Output the [X, Y] coordinate of the center of the cell containing the given text.  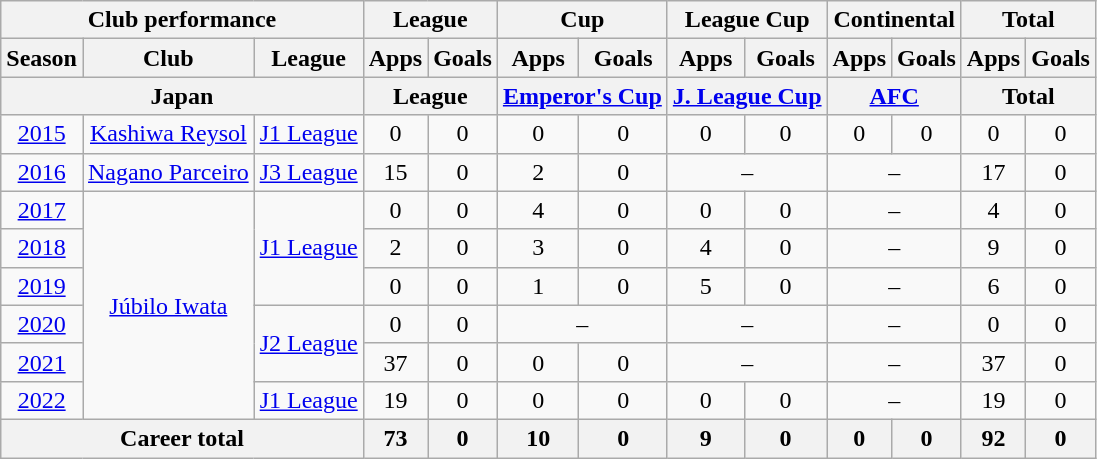
J3 League [308, 172]
Career total [182, 438]
3 [538, 248]
2018 [42, 248]
2021 [42, 362]
2019 [42, 286]
Continental [894, 20]
10 [538, 438]
15 [395, 172]
1 [538, 286]
73 [395, 438]
Nagano Parceiro [168, 172]
5 [706, 286]
2015 [42, 134]
League Cup [747, 20]
6 [993, 286]
92 [993, 438]
Club performance [182, 20]
Season [42, 58]
J. League Cup [747, 96]
Cup [582, 20]
J2 League [308, 343]
2020 [42, 324]
17 [993, 172]
AFC [894, 96]
Kashiwa Reysol [168, 134]
Japan [182, 96]
Júbilo Iwata [168, 305]
2016 [42, 172]
Club [168, 58]
2022 [42, 400]
2017 [42, 210]
Emperor's Cup [582, 96]
